Detect which cell encompasses the target text, then output its (x, y) center coordinate. 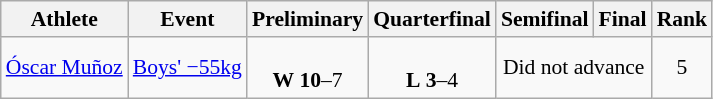
L 3–4 (432, 68)
Rank (682, 19)
Athlete (64, 19)
5 (682, 68)
Óscar Muñoz (64, 68)
Event (188, 19)
Preliminary (308, 19)
W 10–7 (308, 68)
Quarterfinal (432, 19)
Semifinal (545, 19)
Final (623, 19)
Did not advance (574, 68)
Boys' −55kg (188, 68)
